Extract the [x, y] coordinate from the center of the cell holding the provided text.  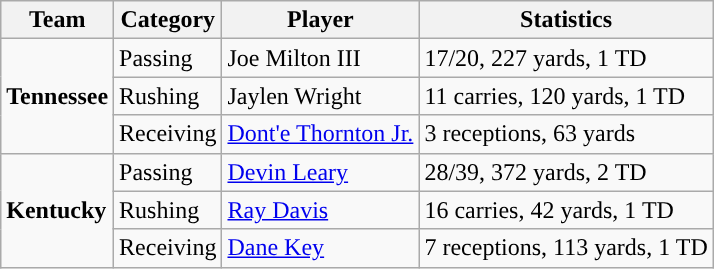
Player [320, 20]
16 carries, 42 yards, 1 TD [566, 210]
17/20, 227 yards, 1 TD [566, 58]
Devin Leary [320, 172]
3 receptions, 63 yards [566, 134]
Ray Davis [320, 210]
Dane Key [320, 248]
Team [58, 20]
Joe Milton III [320, 58]
Category [168, 20]
11 carries, 120 yards, 1 TD [566, 96]
28/39, 372 yards, 2 TD [566, 172]
Tennessee [58, 96]
Jaylen Wright [320, 96]
Statistics [566, 20]
Kentucky [58, 210]
Dont'e Thornton Jr. [320, 134]
7 receptions, 113 yards, 1 TD [566, 248]
